Locate the cell with the specified text and output its (X, Y) center coordinate. 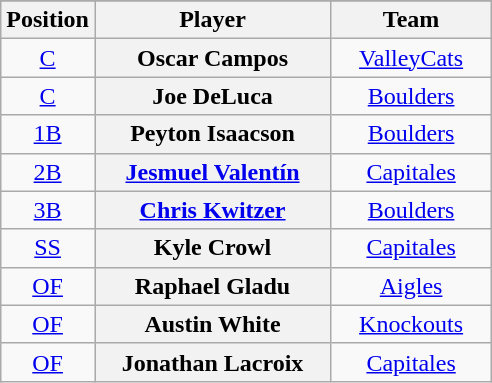
1B (48, 134)
Kyle Crowl (212, 248)
Chris Kwitzer (212, 210)
Jonathan Lacroix (212, 362)
Peyton Isaacson (212, 134)
Position (48, 20)
Joe DeLuca (212, 96)
Oscar Campos (212, 58)
Knockouts (412, 324)
Aigles (412, 286)
Team (412, 20)
SS (48, 248)
3B (48, 210)
ValleyCats (412, 58)
2B (48, 172)
Raphael Gladu (212, 286)
Jesmuel Valentín (212, 172)
Player (212, 20)
Austin White (212, 324)
